Extract the (X, Y) coordinate from the center of the cell holding the provided text.  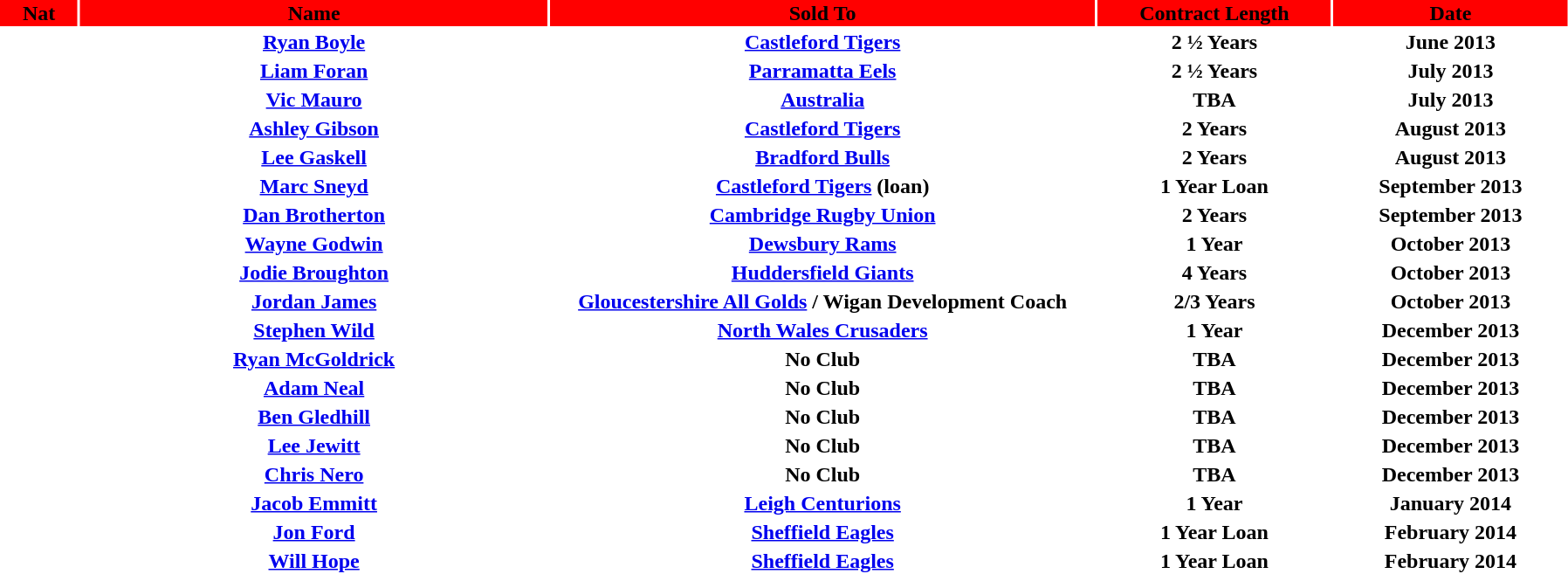
Parramatta Eels (822, 71)
Sold To (822, 13)
Bradford Bulls (822, 157)
Jacob Emmitt (314, 503)
Australia (822, 100)
Dewsbury Rams (822, 244)
4 Years (1214, 273)
Dan Brotherton (314, 215)
Leigh Centurions (822, 503)
Huddersfield Giants (822, 273)
Will Hope (314, 561)
Vic Mauro (314, 100)
Cambridge Rugby Union (822, 215)
Castleford Tigers (loan) (822, 186)
Ryan Boyle (314, 42)
Ryan McGoldrick (314, 359)
Lee Jewitt (314, 446)
January 2014 (1451, 503)
Date (1451, 13)
Name (314, 13)
2/3 Years (1214, 301)
Jodie Broughton (314, 273)
Marc Sneyd (314, 186)
June 2013 (1451, 42)
Ashley Gibson (314, 128)
Adam Neal (314, 388)
Stephen Wild (314, 330)
Contract Length (1214, 13)
Chris Nero (314, 474)
North Wales Crusaders (822, 330)
Nat (38, 13)
Jordan James (314, 301)
Liam Foran (314, 71)
Ben Gledhill (314, 417)
Lee Gaskell (314, 157)
Wayne Godwin (314, 244)
Gloucestershire All Golds / Wigan Development Coach (822, 301)
Jon Ford (314, 532)
